Pinpoint the cell where the given text exists, returning its (X, Y) midpoint coordinate. 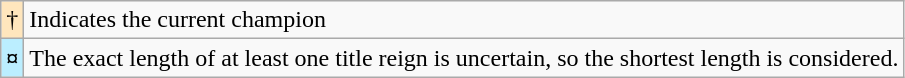
† (12, 20)
¤ (12, 58)
The exact length of at least one title reign is uncertain, so the shortest length is considered. (464, 58)
Indicates the current champion (464, 20)
